Pinpoint the cell where the given text exists, returning its [x, y] midpoint coordinate. 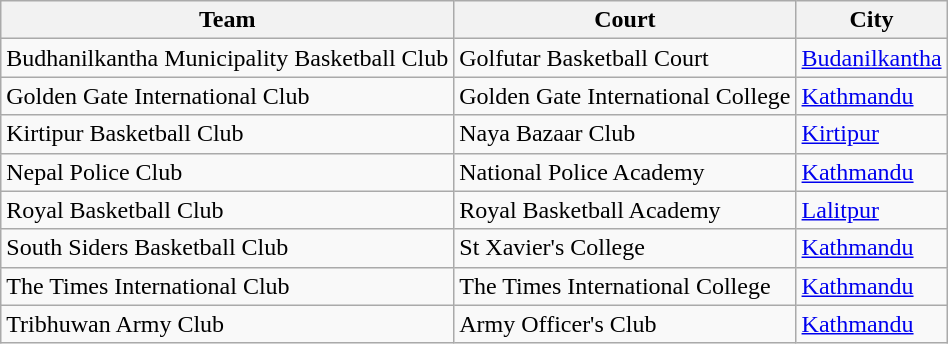
The Times International Club [228, 286]
National Police Academy [625, 172]
Kirtipur [872, 134]
Golfutar Basketball Court [625, 58]
The Times International College [625, 286]
Royal Basketball Club [228, 210]
St Xavier's College [625, 248]
City [872, 20]
South Siders Basketball Club [228, 248]
Golden Gate International College [625, 96]
Naya Bazaar Club [625, 134]
Lalitpur [872, 210]
Golden Gate International Club [228, 96]
Army Officer's Club [625, 324]
Royal Basketball Academy [625, 210]
Team [228, 20]
Tribhuwan Army Club [228, 324]
Nepal Police Club [228, 172]
Kirtipur Basketball Club [228, 134]
Budanilkantha [872, 58]
Court [625, 20]
Budhanilkantha Municipality Basketball Club [228, 58]
